For the text-containing cell, return its midpoint in (X, Y) coordinate format. 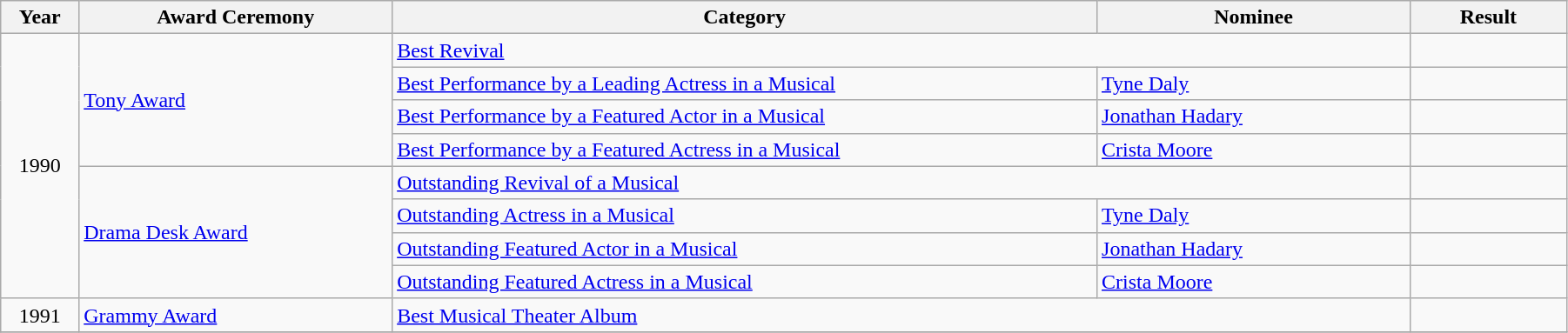
Year (40, 17)
Award Ceremony (236, 17)
Best Performance by a Featured Actor in a Musical (745, 117)
Nominee (1254, 17)
1991 (40, 315)
Best Musical Theater Album (901, 315)
Result (1488, 17)
Category (745, 17)
Outstanding Featured Actress in a Musical (745, 282)
Grammy Award (236, 315)
Best Performance by a Leading Actress in a Musical (745, 83)
1990 (40, 166)
Drama Desk Award (236, 232)
Tony Award (236, 100)
Best Performance by a Featured Actress in a Musical (745, 150)
Outstanding Actress in a Musical (745, 216)
Outstanding Revival of a Musical (901, 183)
Best Revival (901, 50)
Outstanding Featured Actor in a Musical (745, 249)
